Return [x, y] of the center of cell containing provided text 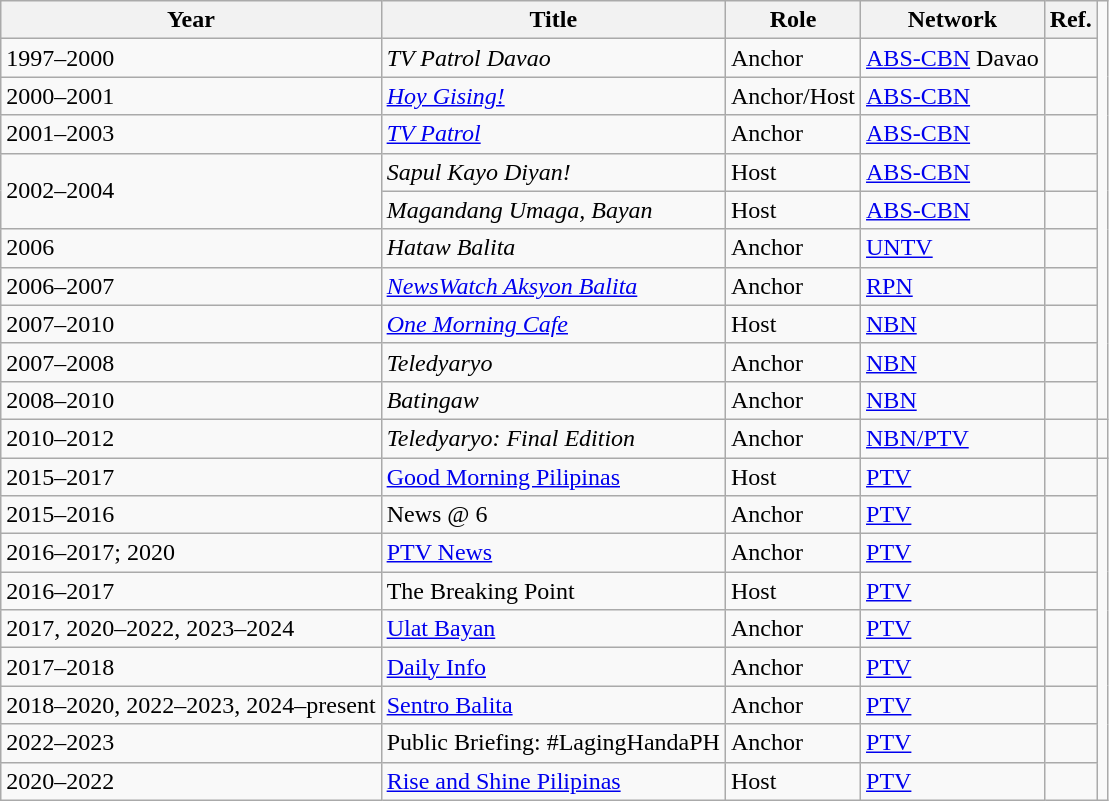
PTV News [553, 553]
Magandang Umaga, Bayan [553, 210]
2016–2017 [191, 591]
Sapul Kayo Diyan! [553, 172]
Rise and Shine Pilipinas [553, 781]
UNTV [953, 248]
2007–2008 [191, 362]
Hoy Gising! [553, 96]
Year [191, 20]
2007–2010 [191, 324]
2022–2023 [191, 743]
One Morning Cafe [553, 324]
2001–2003 [191, 134]
Role [792, 20]
Public Briefing: #LagingHandaPH [553, 743]
2000–2001 [191, 96]
The Breaking Point [553, 591]
2016–2017; 2020 [191, 553]
Hataw Balita [553, 248]
2017, 2020–2022, 2023–2024 [191, 629]
ABS-CBN Davao [953, 58]
2015–2017 [191, 477]
2010–2012 [191, 438]
TV Patrol [553, 134]
Title [553, 20]
Ulat Bayan [553, 629]
Teledyaryo [553, 362]
Sentro Balita [553, 705]
2020–2022 [191, 781]
1997–2000 [191, 58]
News @ 6 [553, 515]
Network [953, 20]
Ref. [1070, 20]
2015–2016 [191, 515]
2006–2007 [191, 286]
Batingaw [553, 400]
Teledyaryo: Final Edition [553, 438]
2018–2020, 2022–2023, 2024–present [191, 705]
Good Morning Pilipinas [553, 477]
Daily Info [553, 667]
2006 [191, 248]
NBN/PTV [953, 438]
TV Patrol Davao [553, 58]
RPN [953, 286]
2008–2010 [191, 400]
2017–2018 [191, 667]
NewsWatch Aksyon Balita [553, 286]
2002–2004 [191, 191]
Anchor/Host [792, 96]
